Determine the (x, y) coordinate at the center of the cell enclosing the given text.  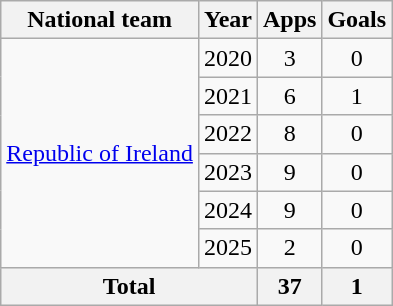
Republic of Ireland (100, 153)
Total (130, 286)
2021 (228, 96)
Year (228, 20)
2020 (228, 58)
National team (100, 20)
2024 (228, 210)
37 (289, 286)
2023 (228, 172)
3 (289, 58)
8 (289, 134)
Goals (357, 20)
2 (289, 248)
2025 (228, 248)
6 (289, 96)
Apps (289, 20)
2022 (228, 134)
